Detect which cell encompasses the target text, then output its (x, y) center coordinate. 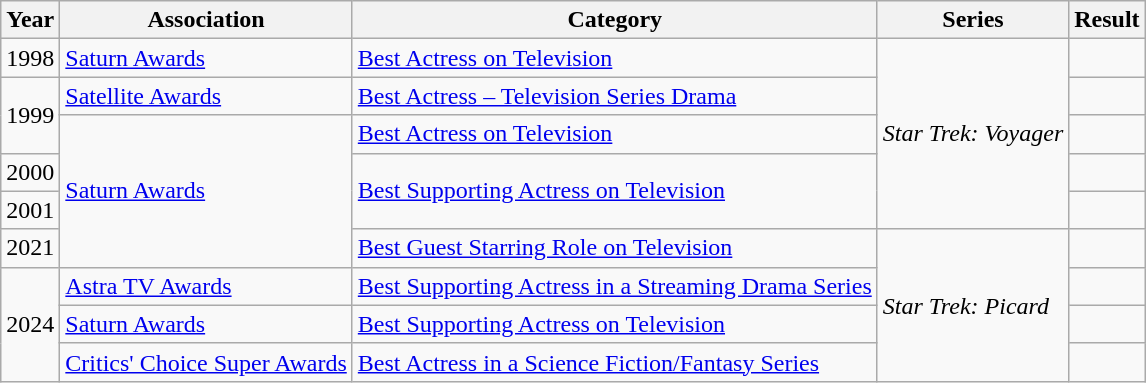
Star Trek: Picard (972, 305)
Best Supporting Actress in a Streaming Drama Series (614, 286)
Category (614, 20)
2001 (30, 210)
Critics' Choice Super Awards (206, 362)
1998 (30, 58)
1999 (30, 115)
Association (206, 20)
2021 (30, 248)
Star Trek: Voyager (972, 134)
Year (30, 20)
Best Actress – Television Series Drama (614, 96)
Astra TV Awards (206, 286)
2000 (30, 172)
2024 (30, 324)
Result (1107, 20)
Satellite Awards (206, 96)
Series (972, 20)
Best Guest Starring Role on Television (614, 248)
Best Actress in a Science Fiction/Fantasy Series (614, 362)
